Return the [X, Y] coordinate for the center point of the cell that contains the specified text.  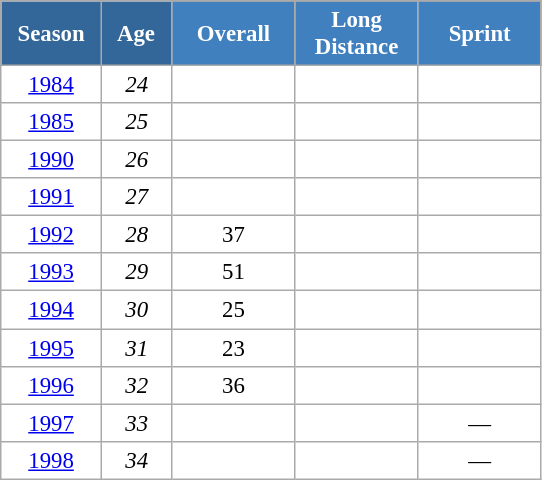
27 [136, 197]
1992 [52, 235]
24 [136, 85]
1996 [52, 385]
31 [136, 348]
Long Distance [356, 34]
32 [136, 385]
34 [136, 460]
1984 [52, 85]
30 [136, 310]
33 [136, 423]
26 [136, 160]
Overall [234, 34]
51 [234, 273]
37 [234, 235]
Sprint [480, 34]
1993 [52, 273]
23 [234, 348]
1997 [52, 423]
1998 [52, 460]
1985 [52, 122]
36 [234, 385]
1991 [52, 197]
29 [136, 273]
1990 [52, 160]
28 [136, 235]
1994 [52, 310]
Age [136, 34]
Season [52, 34]
1995 [52, 348]
